Identify which cell holds the provided text, then report its [X, Y] central coordinate. 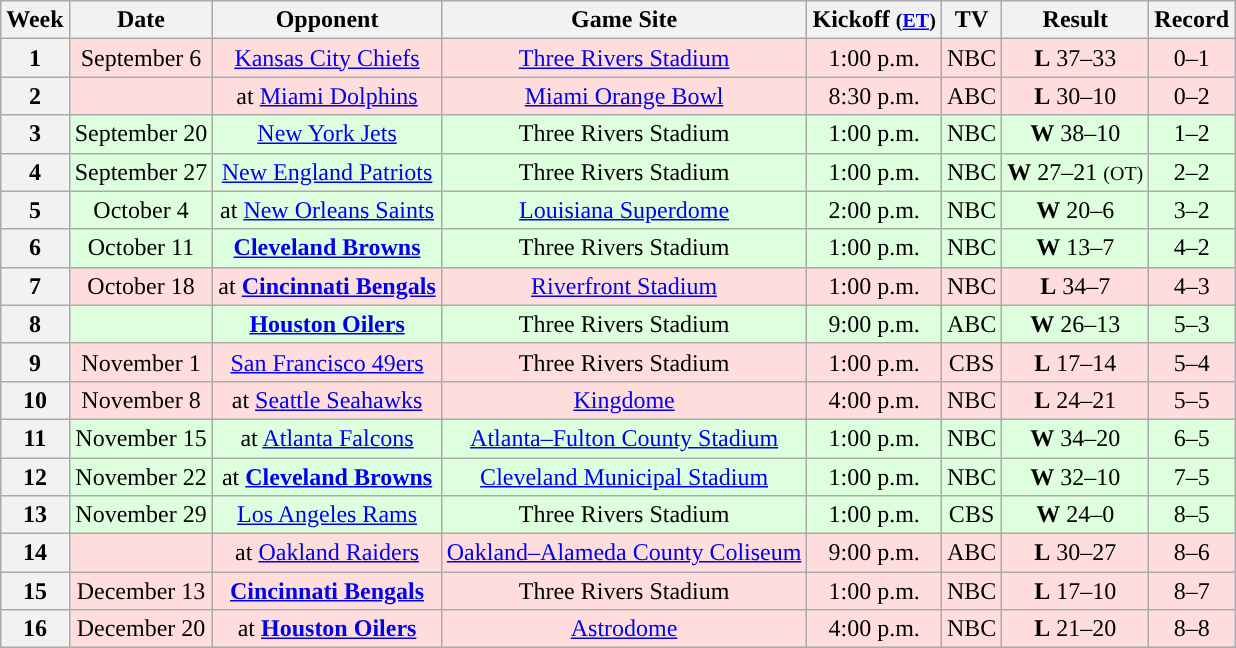
0–2 [1192, 96]
8–5 [1192, 515]
September 27 [141, 172]
8–7 [1192, 591]
Opponent [327, 20]
at Atlanta Falcons [327, 438]
L 34–7 [1076, 286]
Astrodome [624, 629]
Kingdome [624, 400]
Kansas City Chiefs [327, 58]
3–2 [1192, 210]
at Cleveland Browns [327, 477]
6–5 [1192, 438]
6 [35, 248]
November 29 [141, 515]
7–5 [1192, 477]
at Houston Oilers [327, 629]
16 [35, 629]
12 [35, 477]
Oakland–Alameda County Coliseum [624, 553]
L 30–10 [1076, 96]
Miami Orange Bowl [624, 96]
October 4 [141, 210]
7 [35, 286]
San Francisco 49ers [327, 362]
at Cincinnati Bengals [327, 286]
New York Jets [327, 134]
December 20 [141, 629]
Record [1192, 20]
8 [35, 324]
8:30 p.m. [874, 96]
8–6 [1192, 553]
Atlanta–Fulton County Stadium [624, 438]
W 24–0 [1076, 515]
15 [35, 591]
Week [35, 20]
Louisiana Superdome [624, 210]
W 13–7 [1076, 248]
Houston Oilers [327, 324]
New England Patriots [327, 172]
November 8 [141, 400]
5–5 [1192, 400]
Kickoff (ET) [874, 20]
at Seattle Seahawks [327, 400]
2–2 [1192, 172]
Los Angeles Rams [327, 515]
at Oakland Raiders [327, 553]
W 20–6 [1076, 210]
1 [35, 58]
2:00 p.m. [874, 210]
December 13 [141, 591]
Cleveland Municipal Stadium [624, 477]
W 38–10 [1076, 134]
9 [35, 362]
10 [35, 400]
0–1 [1192, 58]
4–3 [1192, 286]
W 27–21 (OT) [1076, 172]
5 [35, 210]
November 22 [141, 477]
14 [35, 553]
Date [141, 20]
Riverfront Stadium [624, 286]
W 32–10 [1076, 477]
4–2 [1192, 248]
at Miami Dolphins [327, 96]
8–8 [1192, 629]
W 34–20 [1076, 438]
Cincinnati Bengals [327, 591]
L 17–10 [1076, 591]
Cleveland Browns [327, 248]
1–2 [1192, 134]
September 20 [141, 134]
November 1 [141, 362]
November 15 [141, 438]
Result [1076, 20]
at New Orleans Saints [327, 210]
October 18 [141, 286]
L 21–20 [1076, 629]
5–4 [1192, 362]
5–3 [1192, 324]
11 [35, 438]
September 6 [141, 58]
L 37–33 [1076, 58]
13 [35, 515]
L 17–14 [1076, 362]
TV [971, 20]
October 11 [141, 248]
L 30–27 [1076, 553]
Game Site [624, 20]
L 24–21 [1076, 400]
3 [35, 134]
4 [35, 172]
2 [35, 96]
W 26–13 [1076, 324]
